Scan for the cell matching the given text and deliver its [x, y] coordinate at center. 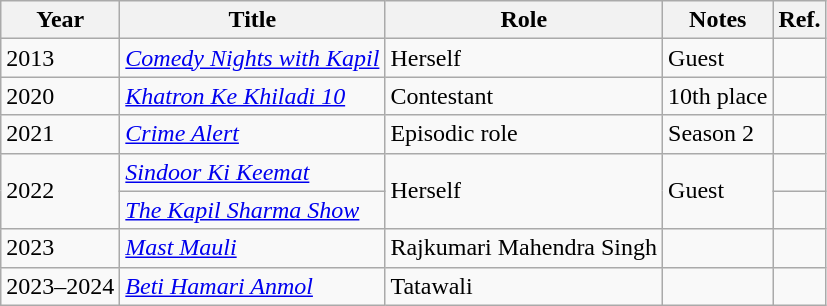
Contestant [524, 96]
Beti Hamari Anmol [252, 286]
10th place [718, 96]
The Kapil Sharma Show [252, 210]
2013 [60, 58]
Khatron Ke Khiladi 10 [252, 96]
Crime Alert [252, 134]
2022 [60, 191]
2020 [60, 96]
Mast Mauli [252, 248]
2021 [60, 134]
Title [252, 20]
Tatawali [524, 286]
Episodic role [524, 134]
Ref. [800, 20]
Year [60, 20]
Rajkumari Mahendra Singh [524, 248]
Role [524, 20]
Sindoor Ki Keemat [252, 172]
Notes [718, 20]
2023–2024 [60, 286]
Season 2 [718, 134]
2023 [60, 248]
Comedy Nights with Kapil [252, 58]
